For the text-containing cell, return its midpoint in [x, y] coordinate format. 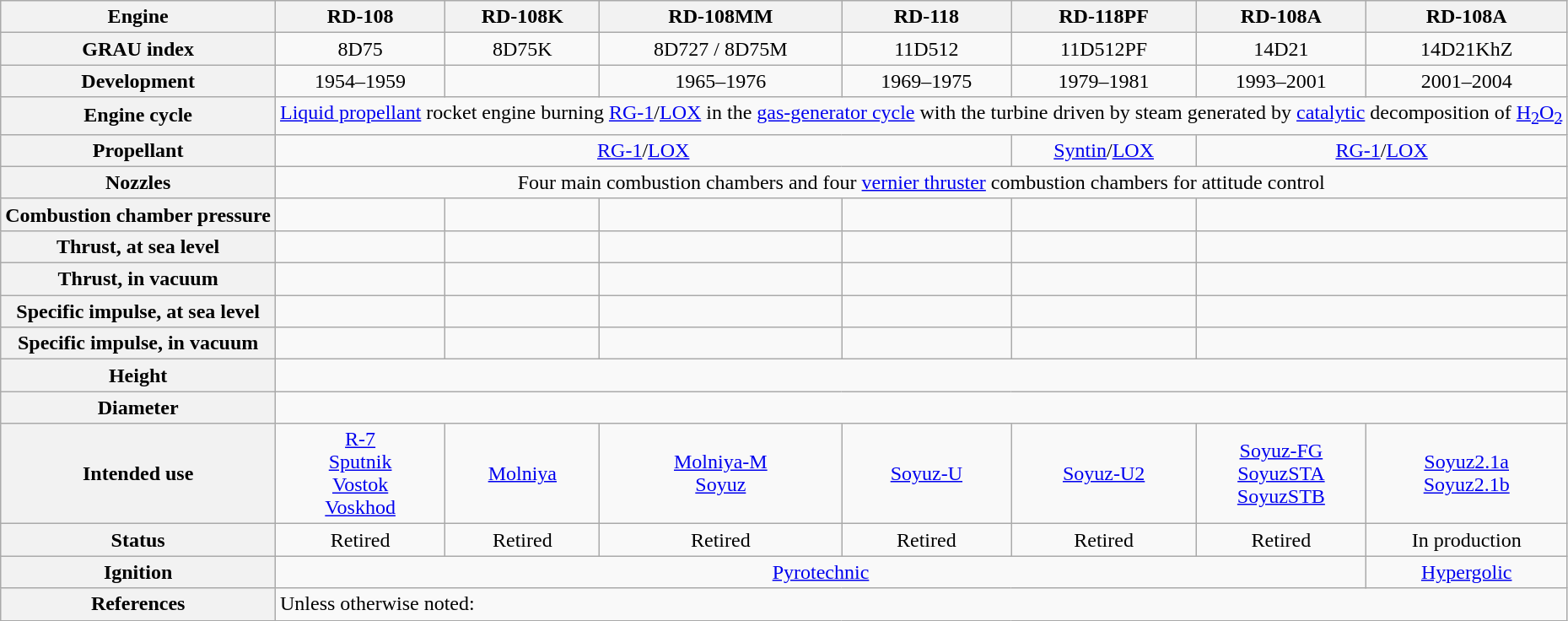
Engine cycle [138, 116]
14D21 [1280, 49]
8D75 [361, 49]
Diameter [138, 408]
Soyuz-U2 [1103, 474]
R-7SputnikVostokVoskhod [361, 474]
Soyuz-U [926, 474]
Intended use [138, 474]
Hypergolic [1466, 572]
Soyuz2.1aSoyuz2.1b [1466, 474]
1969–1975 [926, 81]
GRAU index [138, 49]
RD-108K [523, 17]
Pyrotechnic [822, 572]
Propellant [138, 150]
Specific impulse, in vacuum [138, 343]
Combustion chamber pressure [138, 214]
RD-118 [926, 17]
Thrust, at sea level [138, 246]
Engine [138, 17]
1979–1981 [1103, 81]
RD-118PF [1103, 17]
14D21KhZ [1466, 49]
2001–2004 [1466, 81]
Development [138, 81]
Syntin/LOX [1103, 150]
Soyuz-FGSoyuzSTASoyuzSTB [1280, 474]
1954–1959 [361, 81]
Height [138, 375]
8D727 / 8D75M [720, 49]
References [138, 604]
11D512 [926, 49]
RD-108MM [720, 17]
Molniya-MSoyuz [720, 474]
Thrust, in vacuum [138, 279]
Molniya [523, 474]
Unless otherwise noted: [921, 604]
Four main combustion chambers and four vernier thruster combustion chambers for attitude control [921, 182]
In production [1466, 540]
8D75K [523, 49]
Nozzles [138, 182]
Ignition [138, 572]
Status [138, 540]
RD-108 [361, 17]
1993–2001 [1280, 81]
Specific impulse, at sea level [138, 311]
1965–1976 [720, 81]
11D512PF [1103, 49]
